Pinpoint the cell where the given text exists, returning its [X, Y] midpoint coordinate. 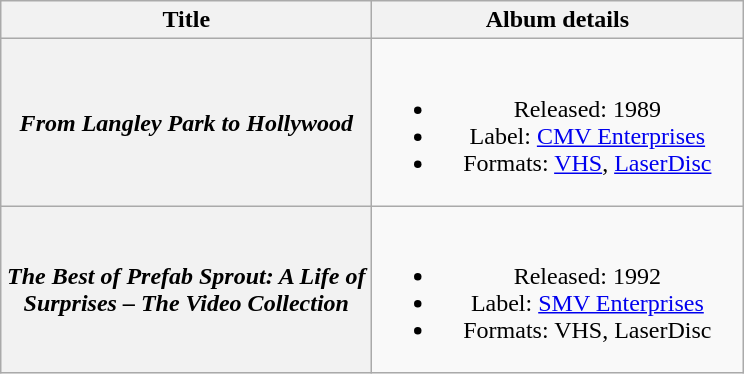
From Langley Park to Hollywood [186, 122]
The Best of Prefab Sprout: A Life of Surprises – The Video Collection [186, 290]
Released: 1989Label: CMV EnterprisesFormats: VHS, LaserDisc [558, 122]
Album details [558, 20]
Title [186, 20]
Released: 1992Label: SMV EnterprisesFormats: VHS, LaserDisc [558, 290]
